Search for the cell housing the specified text and yield its [x, y] center coordinate. 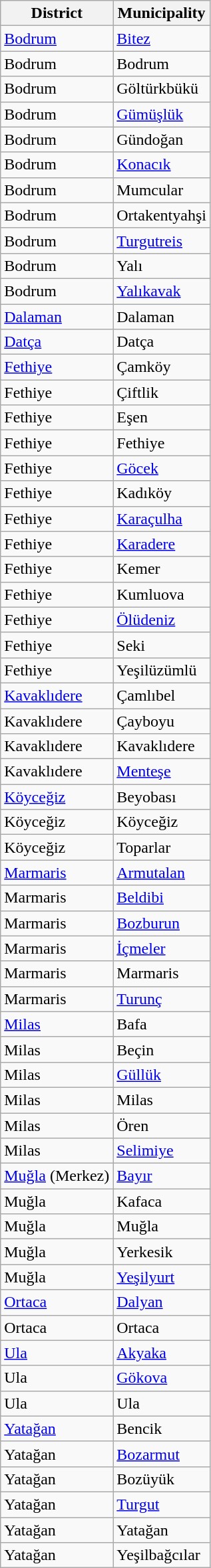
Beyobası [162, 797]
Ortakentyahşi [162, 215]
Armutalan [162, 873]
Gökova [162, 1378]
Muğla (Merkez) [57, 1176]
Çayboyu [162, 721]
Çiftlik [162, 392]
Municipality [162, 13]
Beldibi [162, 898]
Beçin [162, 1049]
Yeşilyurt [162, 1277]
Karaçulha [162, 519]
Kumluova [162, 594]
Menteşe [162, 772]
Kemer [162, 569]
Gündoğan [162, 139]
District [57, 13]
Gümüşlük [162, 114]
Akyaka [162, 1353]
Bozburun [162, 923]
Ölüdeniz [162, 620]
Seki [162, 645]
Turgutreis [162, 240]
Eşen [162, 418]
Karadere [162, 544]
Toparlar [162, 847]
Bozüyük [162, 1479]
Bitez [162, 39]
Çamlıbel [162, 695]
Selimiye [162, 1151]
Çamköy [162, 367]
Ören [162, 1126]
Bafa [162, 1024]
Kadıköy [162, 493]
Konacık [162, 165]
Bayır [162, 1176]
Yeşilbağcılar [162, 1555]
Güllük [162, 1075]
Yeşilüzümlü [162, 670]
Dalyan [162, 1302]
Turgut [162, 1504]
Göcek [162, 468]
Yalı [162, 266]
Mumcular [162, 190]
Bencik [162, 1429]
Bozarmut [162, 1454]
Turunç [162, 999]
Göltürkbükü [162, 89]
Kafaca [162, 1201]
Yalıkavak [162, 291]
İçmeler [162, 948]
Yerkesik [162, 1252]
